Capture the cell that displays the provided text and extract its (X, Y) central coordinate. 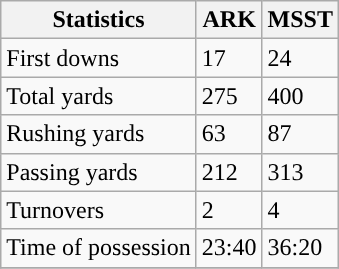
Time of possession (99, 248)
4 (300, 210)
Turnovers (99, 210)
24 (300, 58)
63 (229, 134)
ARK (229, 20)
First downs (99, 58)
Passing yards (99, 172)
Total yards (99, 96)
275 (229, 96)
212 (229, 172)
313 (300, 172)
400 (300, 96)
87 (300, 134)
36:20 (300, 248)
2 (229, 210)
23:40 (229, 248)
Statistics (99, 20)
17 (229, 58)
MSST (300, 20)
Rushing yards (99, 134)
